Search for the cell housing the specified text and yield its [X, Y] center coordinate. 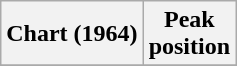
Peakposition [189, 34]
Chart (1964) [72, 34]
